Identify which cell holds the provided text, then report its (x, y) central coordinate. 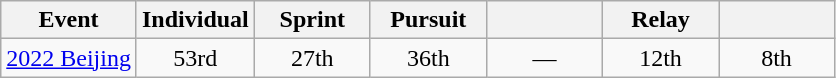
Sprint (312, 20)
53rd (195, 58)
Pursuit (428, 20)
12th (660, 58)
— (544, 58)
Event (69, 20)
27th (312, 58)
Individual (195, 20)
2022 Beijing (69, 58)
36th (428, 58)
8th (777, 58)
Relay (660, 20)
